Pinpoint the cell where the given text exists, returning its (x, y) midpoint coordinate. 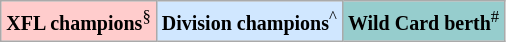
Division champions^ (249, 21)
XFL champions§ (79, 21)
Wild Card berth# (423, 21)
